Return (X, Y) of the center of cell containing provided text 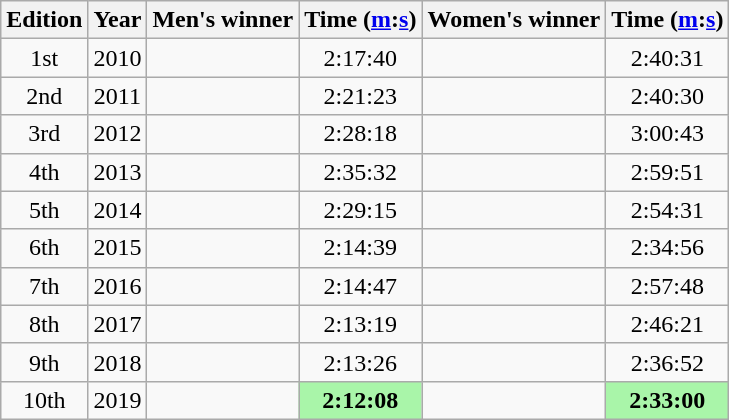
2019 (118, 400)
3rd (44, 134)
2:13:26 (360, 362)
2013 (118, 172)
2:14:39 (360, 248)
2:57:48 (668, 286)
2:12:08 (360, 400)
2:14:47 (360, 286)
2012 (118, 134)
5th (44, 210)
2:33:00 (668, 400)
2:29:15 (360, 210)
7th (44, 286)
2:17:40 (360, 58)
2:21:23 (360, 96)
2:46:21 (668, 324)
2011 (118, 96)
10th (44, 400)
2018 (118, 362)
2016 (118, 286)
Men's winner (223, 20)
2017 (118, 324)
2:35:32 (360, 172)
2:36:52 (668, 362)
9th (44, 362)
2:54:31 (668, 210)
Edition (44, 20)
2:13:19 (360, 324)
2nd (44, 96)
4th (44, 172)
6th (44, 248)
2010 (118, 58)
2:28:18 (360, 134)
2:40:31 (668, 58)
3:00:43 (668, 134)
Women's winner (514, 20)
Year (118, 20)
1st (44, 58)
8th (44, 324)
2:59:51 (668, 172)
2014 (118, 210)
2015 (118, 248)
2:34:56 (668, 248)
2:40:30 (668, 96)
